Output the (X, Y) coordinate of the center of the cell containing the given text.  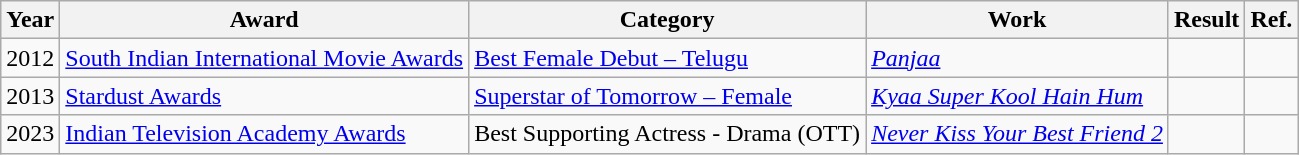
Award (264, 20)
Best Supporting Actress - Drama (OTT) (668, 134)
Best Female Debut – Telugu (668, 58)
Ref. (1272, 20)
Work (1018, 20)
2012 (30, 58)
2023 (30, 134)
Indian Television Academy Awards (264, 134)
Kyaa Super Kool Hain Hum (1018, 96)
Year (30, 20)
South Indian International Movie Awards (264, 58)
Result (1206, 20)
Panjaa (1018, 58)
Stardust Awards (264, 96)
Superstar of Tomorrow – Female (668, 96)
Category (668, 20)
2013 (30, 96)
Never Kiss Your Best Friend 2 (1018, 134)
